Capture the cell that displays the provided text and extract its (x, y) central coordinate. 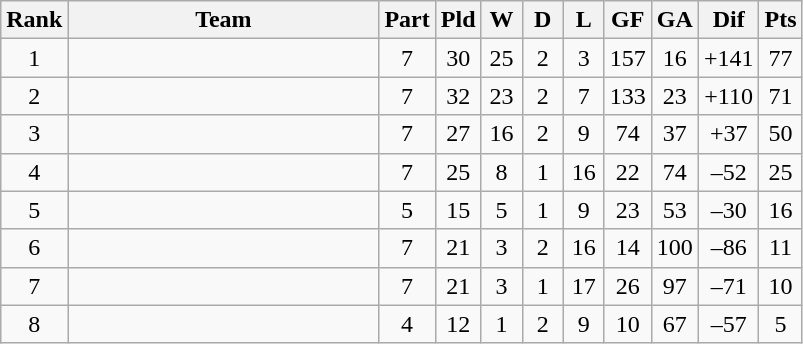
+37 (728, 134)
15 (458, 210)
27 (458, 134)
71 (780, 96)
GA (674, 20)
26 (628, 286)
–71 (728, 286)
11 (780, 248)
+110 (728, 96)
+141 (728, 58)
157 (628, 58)
17 (584, 286)
Rank (34, 20)
133 (628, 96)
22 (628, 172)
32 (458, 96)
–86 (728, 248)
–52 (728, 172)
GF (628, 20)
Pld (458, 20)
100 (674, 248)
–30 (728, 210)
97 (674, 286)
53 (674, 210)
Dif (728, 20)
Pts (780, 20)
77 (780, 58)
30 (458, 58)
12 (458, 324)
D (542, 20)
67 (674, 324)
6 (34, 248)
14 (628, 248)
37 (674, 134)
L (584, 20)
W (502, 20)
Team (224, 20)
–57 (728, 324)
Part (407, 20)
50 (780, 134)
